Output the (X, Y) coordinate of the center of the cell containing the given text.  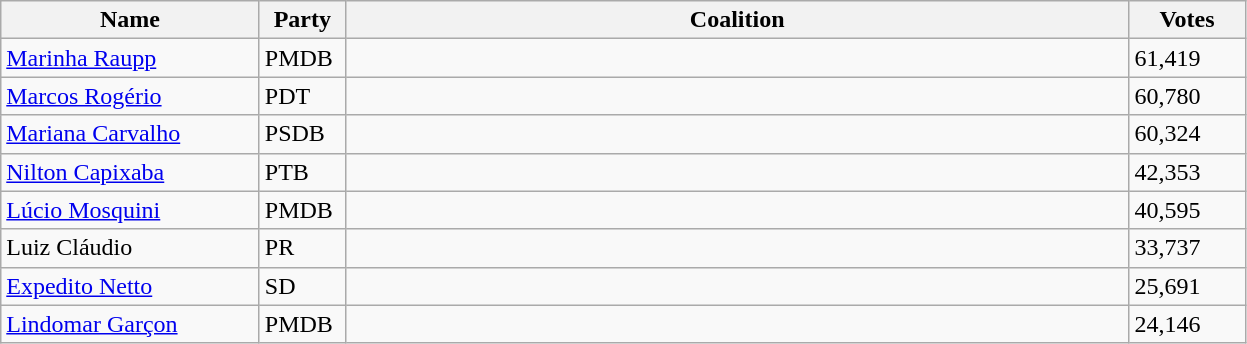
25,691 (1187, 286)
PR (302, 248)
PDT (302, 96)
Lindomar Garçon (130, 324)
Name (130, 20)
33,737 (1187, 248)
Mariana Carvalho (130, 134)
Marinha Raupp (130, 58)
PSDB (302, 134)
Votes (1187, 20)
Lúcio Mosquini (130, 210)
Party (302, 20)
24,146 (1187, 324)
60,780 (1187, 96)
Expedito Netto (130, 286)
42,353 (1187, 172)
60,324 (1187, 134)
40,595 (1187, 210)
Luiz Cláudio (130, 248)
SD (302, 286)
Nilton Capixaba (130, 172)
61,419 (1187, 58)
Marcos Rogério (130, 96)
PTB (302, 172)
Coalition (737, 20)
